Detect which cell encompasses the target text, then output its [X, Y] center coordinate. 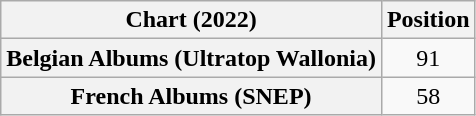
Chart (2022) [192, 20]
Position [428, 20]
French Albums (SNEP) [192, 96]
91 [428, 58]
Belgian Albums (Ultratop Wallonia) [192, 58]
58 [428, 96]
